Detect which cell encompasses the target text, then output its (X, Y) center coordinate. 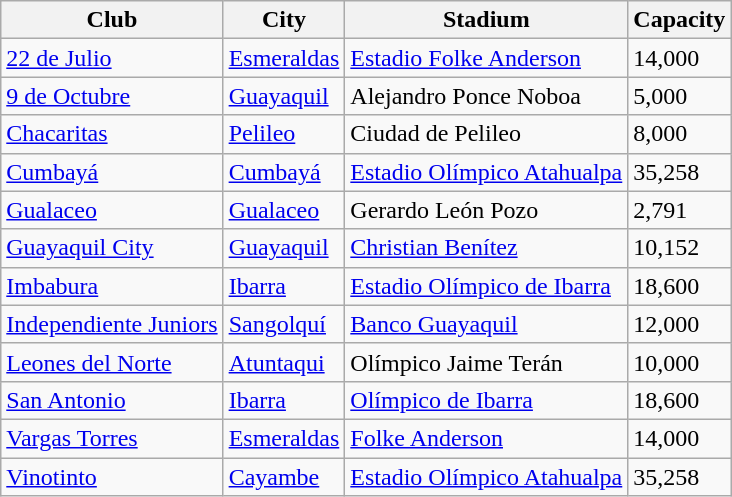
9 de Octubre (112, 96)
Cayambe (284, 477)
12,000 (680, 324)
Independiente Juniors (112, 324)
Pelileo (284, 134)
San Antonio (112, 400)
5,000 (680, 96)
Guayaquil City (112, 248)
Estadio Olímpico de Ibarra (486, 286)
Olímpico Jaime Terán (486, 362)
Alejandro Ponce Noboa (486, 96)
Vargas Torres (112, 438)
Capacity (680, 20)
Christian Benítez (486, 248)
Leones del Norte (112, 362)
Banco Guayaquil (486, 324)
Atuntaqui (284, 362)
2,791 (680, 210)
City (284, 20)
Sangolquí (284, 324)
Club (112, 20)
Olímpico de Ibarra (486, 400)
22 de Julio (112, 58)
Folke Anderson (486, 438)
Gerardo León Pozo (486, 210)
Ciudad de Pelileo (486, 134)
10,000 (680, 362)
Imbabura (112, 286)
Estadio Folke Anderson (486, 58)
Stadium (486, 20)
8,000 (680, 134)
10,152 (680, 248)
Chacaritas (112, 134)
Vinotinto (112, 477)
